Output the [x, y] coordinate of the center of the cell containing the given text.  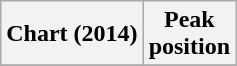
Peakposition [189, 34]
Chart (2014) [72, 34]
